Provide the [x, y] coordinate of the cell's center where the given text is located.  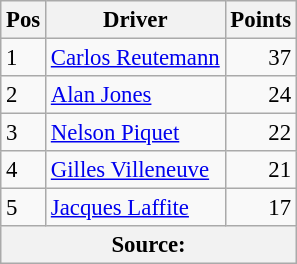
37 [260, 58]
Gilles Villeneuve [136, 170]
2 [24, 95]
22 [260, 133]
1 [24, 58]
Driver [136, 20]
Pos [24, 20]
21 [260, 170]
Jacques Laffite [136, 208]
Nelson Piquet [136, 133]
3 [24, 133]
17 [260, 208]
Source: [149, 245]
5 [24, 208]
Points [260, 20]
Carlos Reutemann [136, 58]
24 [260, 95]
4 [24, 170]
Alan Jones [136, 95]
